Provide the (x, y) coordinate of the cell's center where the given text is located.  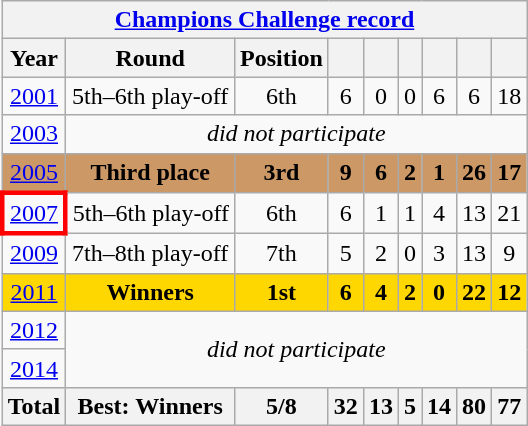
5/8 (282, 406)
14 (440, 406)
Winners (150, 292)
Best: Winners (150, 406)
3 (440, 254)
7th–8th play-off (150, 254)
Position (282, 58)
18 (510, 96)
Champions Challenge record (264, 20)
3rd (282, 173)
Total (34, 406)
2009 (34, 254)
Round (150, 58)
80 (474, 406)
1st (282, 292)
Year (34, 58)
26 (474, 173)
32 (346, 406)
22 (474, 292)
2005 (34, 173)
77 (510, 406)
7th (282, 254)
2001 (34, 96)
2012 (34, 330)
21 (510, 214)
2014 (34, 368)
2011 (34, 292)
2003 (34, 134)
2007 (34, 214)
12 (510, 292)
17 (510, 173)
Third place (150, 173)
